Determine the (x, y) coordinate at the center of the cell enclosing the given text.  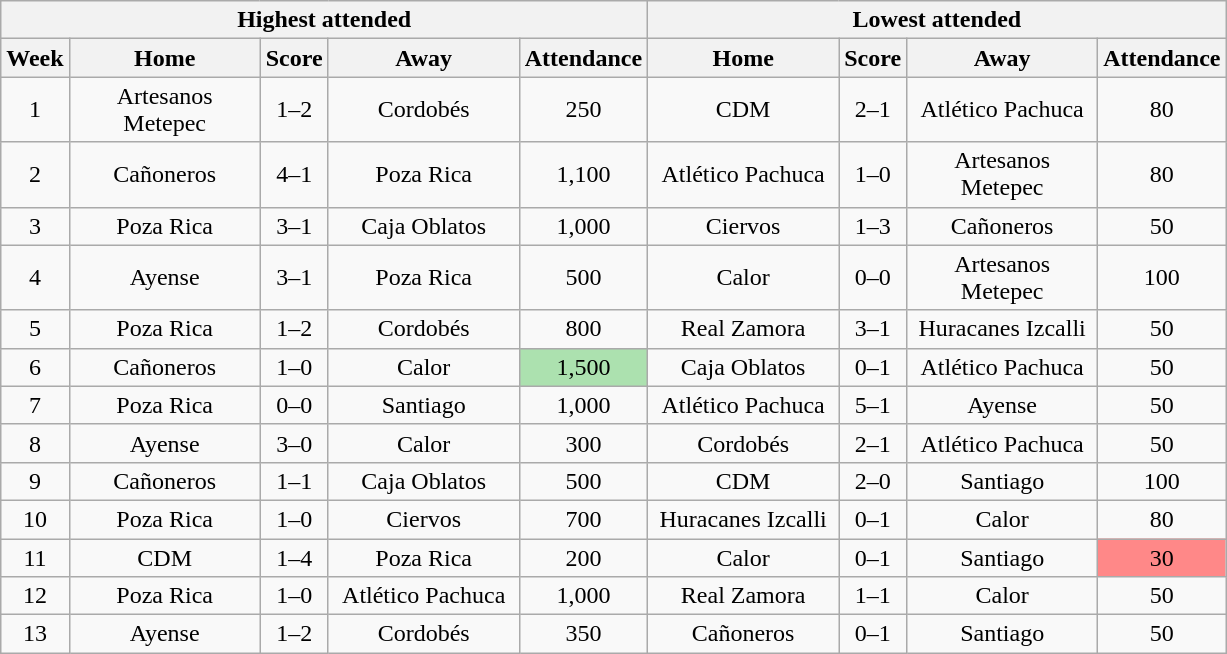
Highest attended (324, 20)
1–4 (294, 557)
2–0 (873, 481)
1 (35, 110)
9 (35, 481)
7 (35, 405)
300 (583, 443)
30 (1162, 557)
4 (35, 278)
1,100 (583, 174)
700 (583, 519)
2 (35, 174)
5 (35, 329)
10 (35, 519)
350 (583, 634)
12 (35, 596)
6 (35, 367)
13 (35, 634)
11 (35, 557)
5–1 (873, 405)
3–0 (294, 443)
8 (35, 443)
Week (35, 58)
4–1 (294, 174)
250 (583, 110)
200 (583, 557)
1,500 (583, 367)
1–3 (873, 226)
800 (583, 329)
Lowest attended (937, 20)
3 (35, 226)
